Extract the [X, Y] coordinate from the center of the cell holding the provided text.  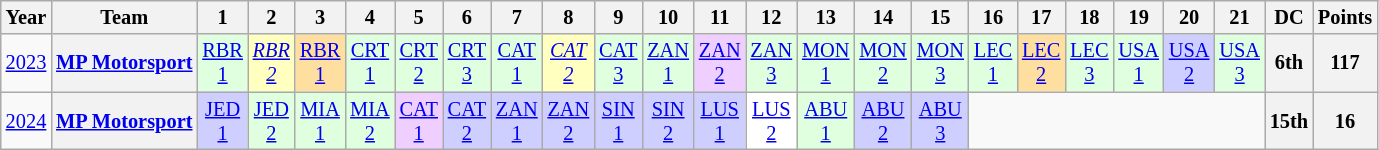
13 [826, 17]
CRT1 [370, 63]
Points [1345, 17]
10 [668, 17]
8 [569, 17]
MON1 [826, 63]
LEC3 [1089, 63]
21 [1239, 17]
7 [517, 17]
SIN2 [668, 121]
CAT3 [618, 63]
6 [467, 17]
17 [1041, 17]
Team [124, 17]
5 [419, 17]
2 [272, 17]
USA3 [1239, 63]
MIA1 [320, 121]
15 [940, 17]
LEC2 [1041, 63]
117 [1345, 63]
14 [882, 17]
ZAN3 [772, 63]
MON3 [940, 63]
11 [720, 17]
1 [222, 17]
CRT2 [419, 63]
MON2 [882, 63]
LUS1 [720, 121]
ABU3 [940, 121]
DC [1289, 17]
SIN1 [618, 121]
12 [772, 17]
JED1 [222, 121]
2024 [26, 121]
LUS2 [772, 121]
JED2 [272, 121]
RBR2 [272, 63]
CRT3 [467, 63]
18 [1089, 17]
2023 [26, 63]
3 [320, 17]
USA2 [1189, 63]
ABU2 [882, 121]
6th [1289, 63]
4 [370, 17]
MIA2 [370, 121]
15th [1289, 121]
Year [26, 17]
LEC1 [993, 63]
9 [618, 17]
USA1 [1138, 63]
19 [1138, 17]
20 [1189, 17]
ABU1 [826, 121]
